Provide the (X, Y) coordinate of the cell's center where the given text is located.  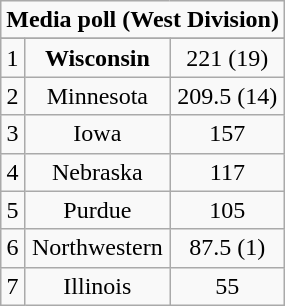
4 (13, 172)
7 (13, 286)
Purdue (97, 210)
2 (13, 96)
209.5 (14) (227, 96)
Media poll (West Division) (143, 20)
Nebraska (97, 172)
157 (227, 134)
5 (13, 210)
Northwestern (97, 248)
Iowa (97, 134)
Illinois (97, 286)
Minnesota (97, 96)
87.5 (1) (227, 248)
55 (227, 286)
Wisconsin (97, 58)
6 (13, 248)
221 (19) (227, 58)
117 (227, 172)
3 (13, 134)
105 (227, 210)
1 (13, 58)
